Search for the cell housing the specified text and yield its [x, y] center coordinate. 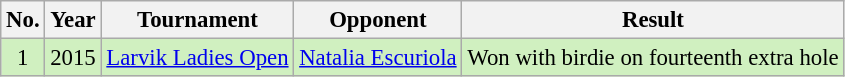
No. [23, 20]
Natalia Escuriola [378, 58]
1 [23, 58]
Opponent [378, 20]
Tournament [198, 20]
Larvik Ladies Open [198, 58]
2015 [73, 58]
Result [653, 20]
Year [73, 20]
Won with birdie on fourteenth extra hole [653, 58]
